Identify which cell holds the provided text, then report its (x, y) central coordinate. 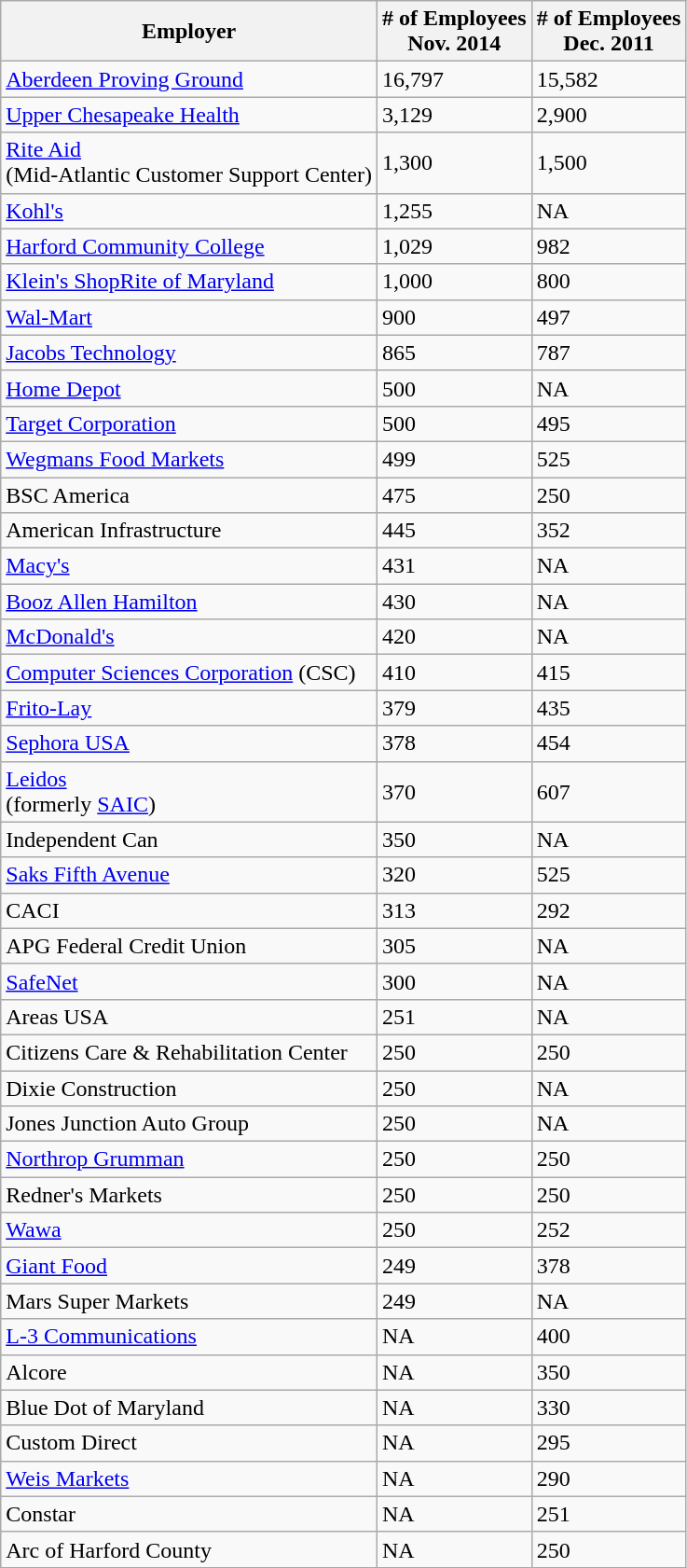
Mars Super Markets (189, 1301)
787 (609, 353)
Booz Allen Hamilton (189, 602)
BSC America (189, 495)
410 (454, 673)
Harford Community College (189, 246)
865 (454, 353)
Redner's Markets (189, 1195)
SafeNet (189, 981)
495 (609, 423)
400 (609, 1337)
3,129 (454, 115)
Citizens Care & Rehabilitation Center (189, 1052)
Weis Markets (189, 1478)
420 (454, 637)
CACI (189, 910)
Wawa (189, 1230)
Blue Dot of Maryland (189, 1408)
370 (454, 791)
1,000 (454, 282)
Kohl's (189, 211)
Computer Sciences Corporation (CSC) (189, 673)
607 (609, 791)
499 (454, 459)
1,029 (454, 246)
1,255 (454, 211)
Sephora USA (189, 743)
379 (454, 708)
Leidos(formerly SAIC) (189, 791)
Klein's ShopRite of Maryland (189, 282)
Constar (189, 1514)
290 (609, 1478)
Jacobs Technology (189, 353)
475 (454, 495)
320 (454, 875)
APG Federal Credit Union (189, 946)
295 (609, 1443)
300 (454, 981)
16,797 (454, 79)
Wal-Mart (189, 317)
330 (609, 1408)
252 (609, 1230)
Arc of Harford County (189, 1549)
Giant Food (189, 1266)
Frito-Lay (189, 708)
Target Corporation (189, 423)
L-3 Communications (189, 1337)
292 (609, 910)
Upper Chesapeake Health (189, 115)
352 (609, 531)
435 (609, 708)
800 (609, 282)
Jones Junction Auto Group (189, 1124)
430 (454, 602)
Dixie Construction (189, 1089)
McDonald's (189, 637)
Rite Aid(Mid-Atlantic Customer Support Center) (189, 162)
# of EmployeesDec. 2011 (609, 32)
Northrop Grumman (189, 1159)
305 (454, 946)
415 (609, 673)
982 (609, 246)
Aberdeen Proving Ground (189, 79)
900 (454, 317)
Home Depot (189, 388)
497 (609, 317)
1,500 (609, 162)
Custom Direct (189, 1443)
454 (609, 743)
Employer (189, 32)
445 (454, 531)
American Infrastructure (189, 531)
1,300 (454, 162)
Independent Can (189, 840)
15,582 (609, 79)
# of EmployeesNov. 2014 (454, 32)
Alcore (189, 1372)
Macy's (189, 566)
313 (454, 910)
Wegmans Food Markets (189, 459)
Areas USA (189, 1017)
431 (454, 566)
2,900 (609, 115)
Saks Fifth Avenue (189, 875)
